Scan for the cell matching the given text and deliver its [X, Y] coordinate at center. 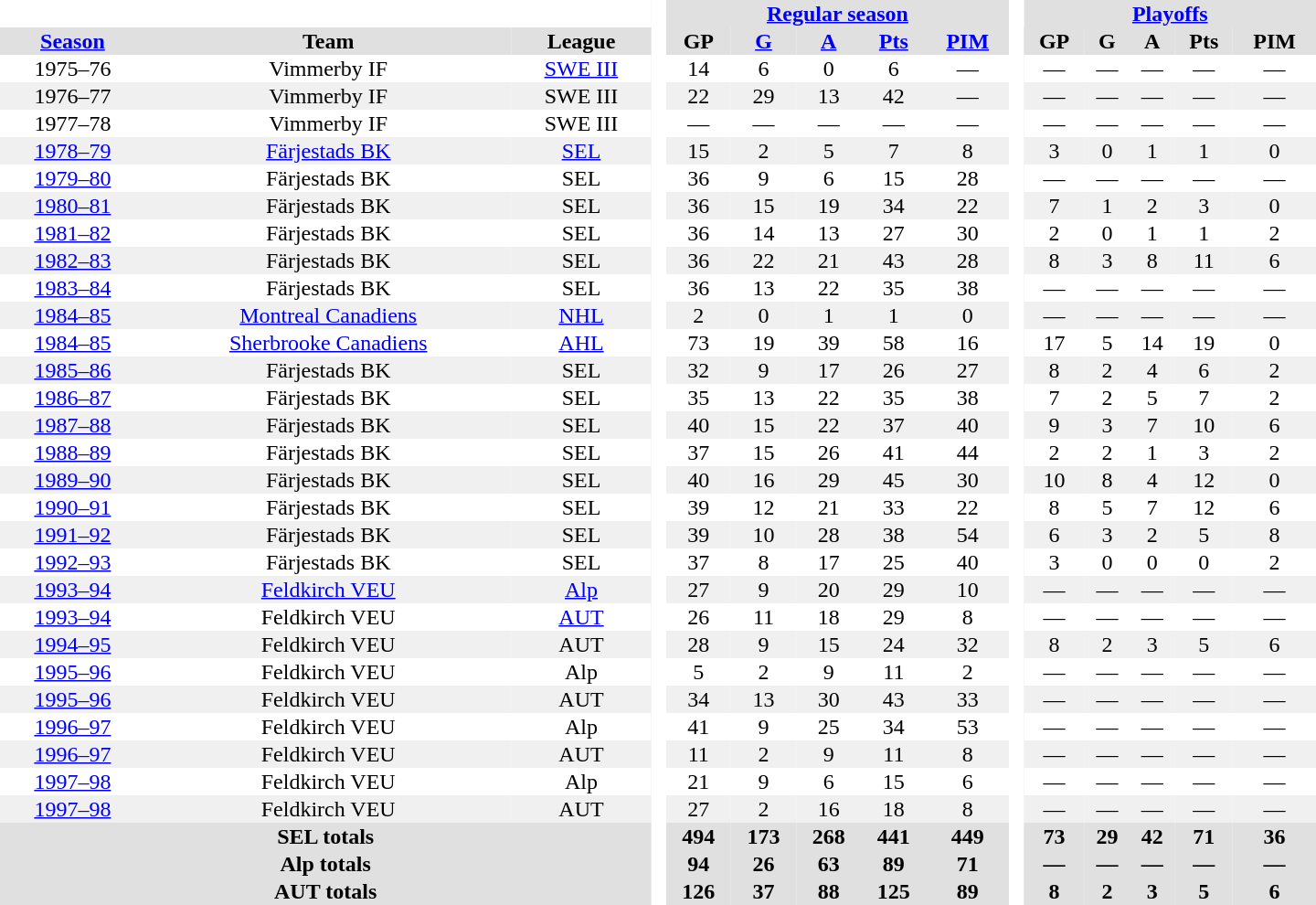
1976–77 [73, 96]
44 [967, 452]
1990–91 [73, 507]
88 [828, 891]
1979–80 [73, 178]
20 [828, 590]
24 [894, 644]
94 [698, 864]
494 [698, 836]
1985–86 [73, 370]
1987–88 [73, 425]
126 [698, 891]
1991–92 [73, 535]
NHL [581, 315]
449 [967, 836]
AHL [581, 343]
AUT totals [325, 891]
53 [967, 727]
268 [828, 836]
SEL totals [325, 836]
1982–83 [73, 261]
1980–81 [73, 206]
1988–89 [73, 452]
1994–95 [73, 644]
1978–79 [73, 151]
Sherbrooke Canadiens [329, 343]
1977–78 [73, 123]
441 [894, 836]
1986–87 [73, 398]
1983–84 [73, 288]
173 [764, 836]
1992–93 [73, 562]
45 [894, 480]
54 [967, 535]
Alp totals [325, 864]
63 [828, 864]
Season [73, 41]
1975–76 [73, 69]
58 [894, 343]
Montreal Canadiens [329, 315]
1981–82 [73, 233]
1989–90 [73, 480]
Regular season [837, 14]
League [581, 41]
125 [894, 891]
Team [329, 41]
Playoffs [1170, 14]
